Search for the cell housing the specified text and yield its (X, Y) center coordinate. 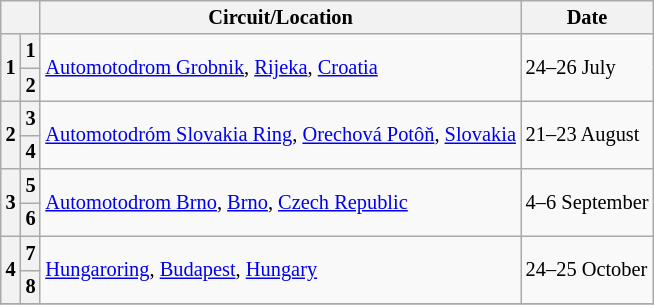
6 (31, 219)
Automotodrom Brno, Brno, Czech Republic (280, 202)
Automotodrom Grobnik, Rijeka, Croatia (280, 68)
8 (31, 287)
24–26 July (588, 68)
Hungaroring, Budapest, Hungary (280, 270)
5 (31, 186)
Date (588, 17)
Circuit/Location (280, 17)
7 (31, 253)
Automotodróm Slovakia Ring, Orechová Potôň, Slovakia (280, 134)
24–25 October (588, 270)
21–23 August (588, 134)
4–6 September (588, 202)
